Find where the given text appears and provide that cell's center as [x, y] coordinate. 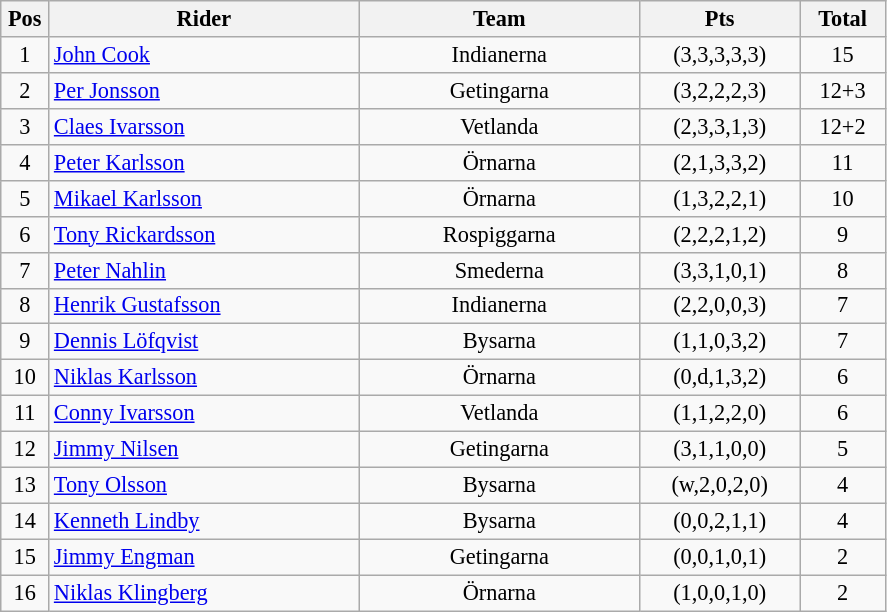
(0,0,2,1,1) [719, 521]
Peter Karlsson [204, 162]
Per Jonsson [204, 90]
(1,0,0,1,0) [719, 593]
(2,2,2,1,2) [719, 234]
Niklas Klingberg [204, 593]
12 [25, 450]
Total [842, 19]
12+2 [842, 126]
Rospiggarna [499, 234]
(3,3,1,0,1) [719, 270]
(1,3,2,2,1) [719, 198]
(0,0,1,0,1) [719, 557]
16 [25, 593]
Team [499, 19]
Jimmy Engman [204, 557]
(3,1,1,0,0) [719, 450]
13 [25, 485]
Pos [25, 19]
(3,2,2,2,3) [719, 90]
Claes Ivarsson [204, 126]
Mikael Karlsson [204, 198]
(3,3,3,3,3) [719, 55]
(1,1,2,2,0) [719, 414]
Tony Rickardsson [204, 234]
Rider [204, 19]
John Cook [204, 55]
Dennis Löfqvist [204, 342]
Kenneth Lindby [204, 521]
Jimmy Nilsen [204, 450]
12+3 [842, 90]
Henrik Gustafsson [204, 306]
(2,3,3,1,3) [719, 126]
Pts [719, 19]
(w,2,0,2,0) [719, 485]
Tony Olsson [204, 485]
Smederna [499, 270]
14 [25, 521]
Peter Nahlin [204, 270]
(2,1,3,3,2) [719, 162]
3 [25, 126]
(0,d,1,3,2) [719, 378]
Conny Ivarsson [204, 414]
(2,2,0,0,3) [719, 306]
(1,1,0,3,2) [719, 342]
Niklas Karlsson [204, 378]
1 [25, 55]
